Return (x, y) of the center of cell containing provided text 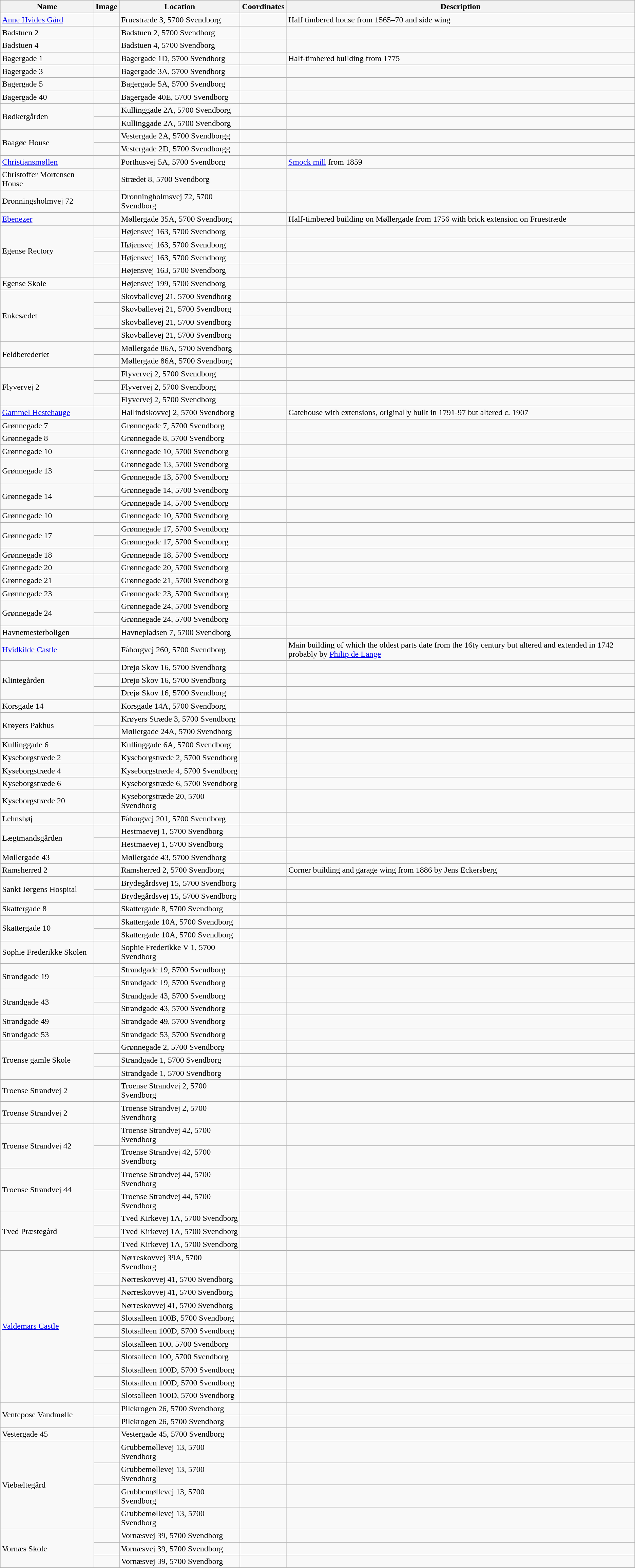
Grønnegade 7 (47, 426)
Lægtmandsgården (47, 838)
Bagergade 3A, 5700 Svendborg (180, 71)
Tved Præstegård (47, 1231)
Troense gamle Skole (47, 1060)
Coordinates (263, 7)
Grønnegade 20 (47, 567)
Møllergade 24A, 5700 Svendborg (180, 732)
Location (180, 7)
Badstuen 2, 5700 Svendborg (180, 33)
Højensvej 199, 5700 Svendborg (180, 283)
Bagergade 5 (47, 84)
Feldberederiet (47, 354)
Fåborgvej 201, 5700 Svendborg (180, 818)
Half-timbered building from 1775 (461, 58)
Grønnegade 24 (47, 613)
Vestergade 2D, 5700 Svendborgg (180, 149)
Half-timbered building on Møllergade from 1756 with brick extension on Fruestræde (461, 219)
Troense Strandvej 42 (47, 1146)
Grønnegade 23 (47, 594)
Kyseborgstræde 2 (47, 758)
Egense Rectory (47, 251)
Porthusvej 5A, 5700 Svendborg (180, 162)
Grønnegade 8 (47, 438)
Krøyers Stræde 3, 5700 Svendborg (180, 719)
Bødkergården (47, 116)
Gammel Hestehauge (47, 413)
Klintegården (47, 680)
Kyseborgstræde 6 (47, 783)
Ebenezer (47, 219)
Enkesædet (47, 316)
Corner building and garage wing from 1886 by Jens Eckersberg (461, 870)
Christoffer Mortensen House (47, 179)
Ramsherred 2, 5700 Svendborg (180, 870)
Grønnegade 21 (47, 580)
Vestergade 45 (47, 1434)
Vestergade 2A, 5700 Svendborgg (180, 136)
Havnemesterboligen (47, 632)
Strandgade 19 (47, 976)
Skattergade 8, 5700 Svendborg (180, 909)
Fåborgvej 260, 5700 Svendborg (180, 650)
Grønnegade 18 (47, 555)
Kyseborgstræde 4 (47, 770)
Skattergade 10 (47, 928)
Half timbered house from 1565–70 and side wing (461, 20)
Name (47, 7)
Kyseborgstræde 20 (47, 801)
Bagergade 40 (47, 97)
Slotsalleen 100B, 5700 Svendborg (180, 1318)
Dronningholmsvej 72, 5700 Svendborg (180, 202)
Vornæs Skole (47, 1548)
Viebæltegård (47, 1485)
Grønnegade 20, 5700 Svendborg (180, 567)
Egense Skole (47, 283)
Kyseborgstræde 6, 5700 Svendborg (180, 783)
Grønnegade 7, 5700 Svendborg (180, 426)
Valdemars Castle (47, 1326)
Dronningsholmvej 72 (47, 202)
Fruestræde 3, 5700 Svendborg (180, 20)
Flyvervej 2 (47, 387)
Baagøe House (47, 142)
Grønnegade 8, 5700 Svendborg (180, 438)
Grønnegade 14 (47, 497)
Møllergade 43 (47, 857)
Ventepose Vandmølle (47, 1415)
Badstuen 2 (47, 33)
Bagergade 1 (47, 58)
Kullinggade 6 (47, 745)
Strandgade 49, 5700 Svendborg (180, 1021)
Strandgade 43 (47, 1002)
Bagergade 5A, 5700 Svendborg (180, 84)
Korsgade 14A, 5700 Svendborg (180, 706)
Description (461, 7)
Grønnegade 21, 5700 Svendborg (180, 580)
Bagergade 3 (47, 71)
Badstuen 4 (47, 45)
Hvidkilde Castle (47, 650)
Image (107, 7)
Main building of which the oldest parts date from the 16ty century but altered and extended in 1742 probably by Philip de Lange (461, 650)
Anne Hvides Gård (47, 20)
Ramsherred 2 (47, 870)
Sophie Frederikke Skolen (47, 952)
Sankt Jørgens Hospital (47, 890)
Møllergade 43, 5700 Svendborg (180, 857)
Korsgade 14 (47, 706)
Hallindskovvej 2, 5700 Svendborg (180, 413)
Gatehouse with extensions, originally built in 1791-97 but altered c. 1907 (461, 413)
Grønnegade 13 (47, 471)
Kyseborgstræde 2, 5700 Svendborg (180, 758)
Bagergade 1D, 5700 Svendborg (180, 58)
Kyseborgstræde 20, 5700 Svendborg (180, 801)
Badstuen 4, 5700 Svendborg (180, 45)
Vestergade 45, 5700 Svendborg (180, 1434)
Bagergade 40E, 5700 Svendborg (180, 97)
Strandgade 53, 5700 Svendborg (180, 1034)
Grønnegade 2, 5700 Svendborg (180, 1047)
Strandgade 53 (47, 1034)
Strædet 8, 5700 Svendborg (180, 179)
Troense Strandvej 44 (47, 1190)
Havnepladsen 7, 5700 Svendborg (180, 632)
Grønnegade 23, 5700 Svendborg (180, 594)
Krøyers Pakhus (47, 725)
Nørreskovvej 39A, 5700 Svendborg (180, 1262)
Skattergade 8 (47, 909)
Strandgade 49 (47, 1021)
Grønnegade 17 (47, 535)
Sophie Frederikke V 1, 5700 Svendborg (180, 952)
Kullinggade 6A, 5700 Svendborg (180, 745)
Christiansmøllen (47, 162)
Lehnshøj (47, 818)
Grønnegade 18, 5700 Svendborg (180, 555)
Møllergade 35A, 5700 Svendborg (180, 219)
Kyseborgstræde 4, 5700 Svendborg (180, 770)
Smock mill from 1859 (461, 162)
